Capture the cell that displays the provided text and extract its (X, Y) central coordinate. 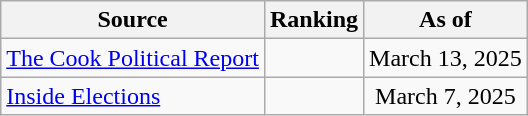
As of (446, 20)
The Cook Political Report (133, 58)
Inside Elections (133, 96)
Ranking (314, 20)
March 7, 2025 (446, 96)
Source (133, 20)
March 13, 2025 (446, 58)
